Capture the cell that displays the provided text and extract its (X, Y) central coordinate. 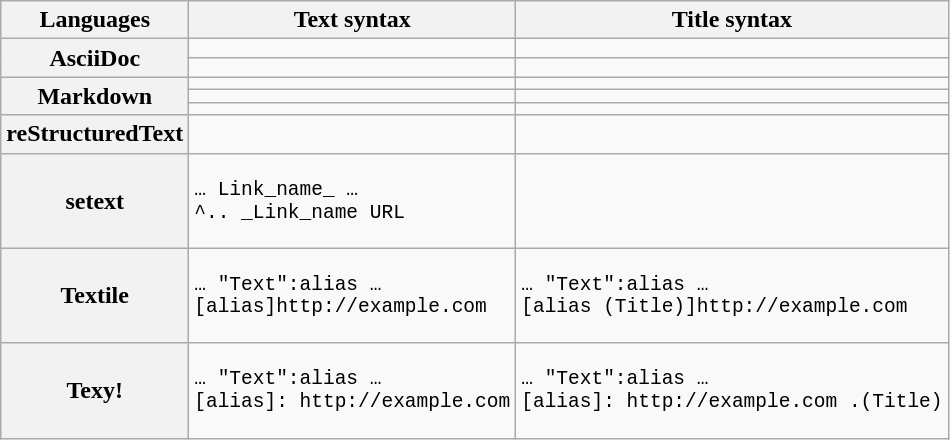
Text syntax (352, 20)
Textile (95, 296)
… Link_name_ …^.. _Link_name URL (352, 200)
Languages (95, 20)
Markdown (95, 96)
… "Text":alias …[alias]: http://example.com (352, 390)
… "Text":alias …[alias]: http://example.com .(Title) (732, 390)
… "Text":alias …[alias]http://example.com (352, 296)
AsciiDoc (95, 58)
Title syntax (732, 20)
reStructuredText (95, 134)
setext (95, 200)
Texy! (95, 390)
… "Text":alias …[alias (Title)]http://example.com (732, 296)
